Determine the [x, y] coordinate at the center of the cell enclosing the given text.  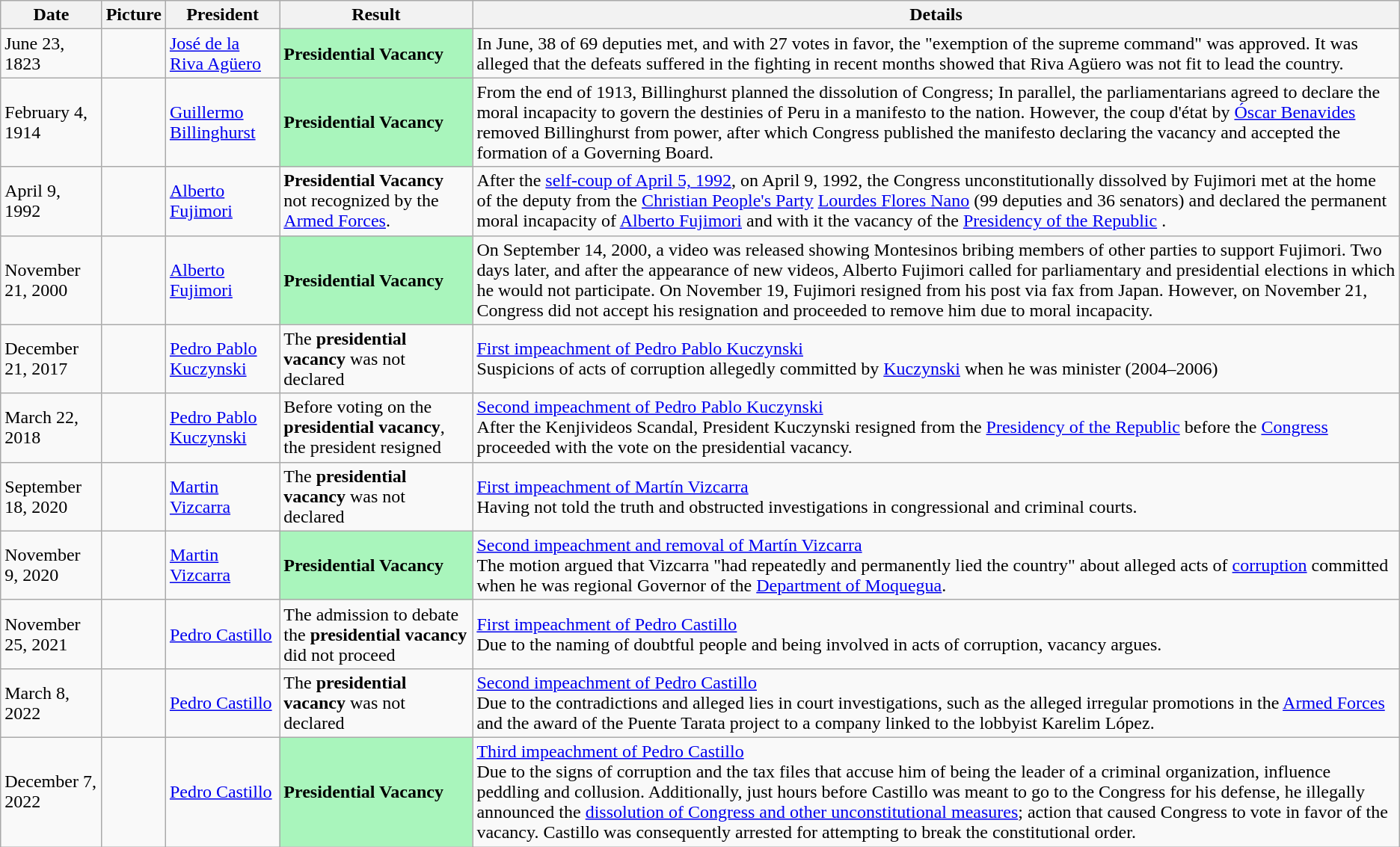
First impeachment of Pedro Pablo KuczynskiSuspicions of acts of corruption allegedly committed by Kuczynski when he was minister (2004–2006) [936, 359]
Before voting on the presidential vacancy, the president resigned [376, 428]
The admission to debate the presidential vacancy did not proceed [376, 634]
Guillermo Billinghurst [222, 123]
Result [376, 15]
April 9, 1992 [51, 201]
First impeachment of Martín VizcarraHaving not told the truth and obstructed investigations in congressional and criminal courts. [936, 496]
June 23, 1823 [51, 54]
November 25, 2021 [51, 634]
November 9, 2020 [51, 565]
Date [51, 15]
March 22, 2018 [51, 428]
February 4, 1914 [51, 123]
Presidential Vacancy not recognized by the Armed Forces. [376, 201]
November 21, 2000 [51, 280]
José de la Riva Agüero [222, 54]
December 7, 2022 [51, 792]
First impeachment of Pedro CastilloDue to the naming of doubtful people and being involved in acts of corruption, vacancy argues. [936, 634]
March 8, 2022 [51, 703]
President [222, 15]
Details [936, 15]
September 18, 2020 [51, 496]
December 21, 2017 [51, 359]
Picture [133, 15]
